Output the (X, Y) coordinate of the center of the cell containing the given text.  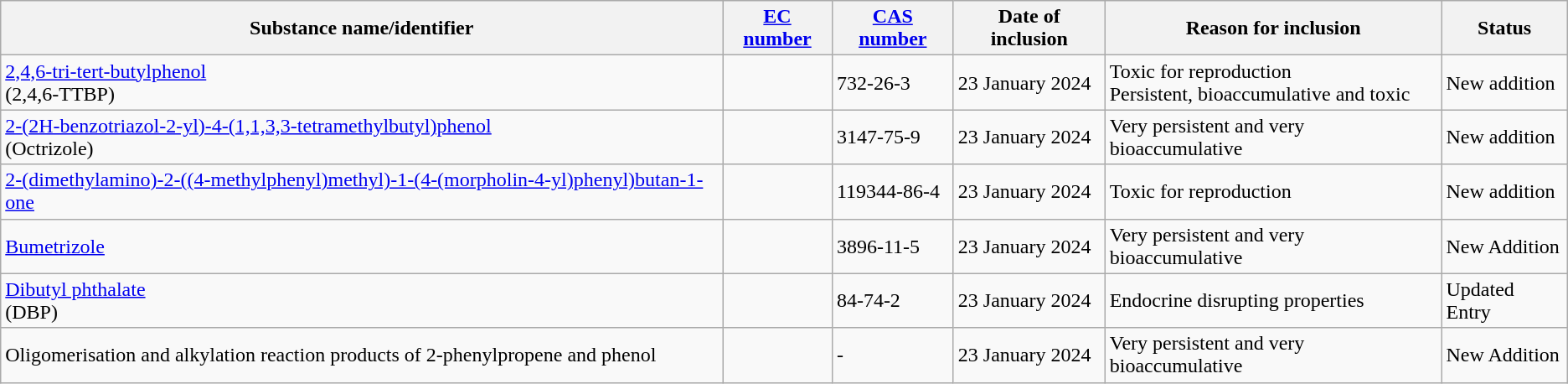
Status (1504, 29)
Endocrine disrupting properties (1273, 300)
2-(2H-benzotriazol-2-yl)-4-(1,1,3,3-tetramethylbutyl)phenol(Octrizole) (362, 138)
Toxic for reproductionPersistent, bioaccumulative and toxic (1273, 82)
119344-86-4 (893, 191)
Oligomerisation and alkylation reaction products of 2-phenylpropene and phenol (362, 355)
732-26-3 (893, 82)
Bumetrizole (362, 246)
3147-75-9 (893, 138)
Reason for inclusion (1273, 29)
Substance name/identifier (362, 29)
3896-11-5 (893, 246)
2-(dimethylamino)-2-((4-methylphenyl)methyl)-1-(4-(morpholin-4-yl)phenyl)butan-1-one (362, 191)
84-74-2 (893, 300)
Date of inclusion (1029, 29)
Dibutyl phthalate(DBP) (362, 300)
EC number (777, 29)
- (893, 355)
Toxic for reproduction (1273, 191)
2,4,6-tri-tert-butylphenol(2,4,6-TTBP) (362, 82)
CAS number (893, 29)
Updated Entry (1504, 300)
